Search for the cell housing the specified text and yield its (X, Y) center coordinate. 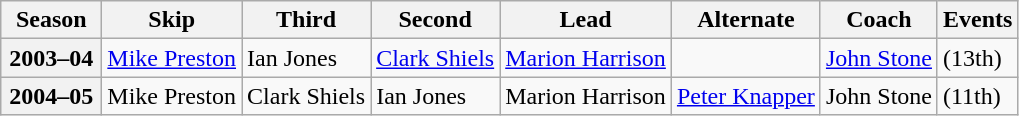
Alternate (746, 20)
Lead (586, 20)
2004–05 (52, 96)
2003–04 (52, 58)
Events (977, 20)
Peter Knapper (746, 96)
Second (436, 20)
(13th) (977, 58)
Third (306, 20)
(11th) (977, 96)
Coach (878, 20)
Season (52, 20)
Skip (172, 20)
